Locate the cell with the specified text and output its (x, y) center coordinate. 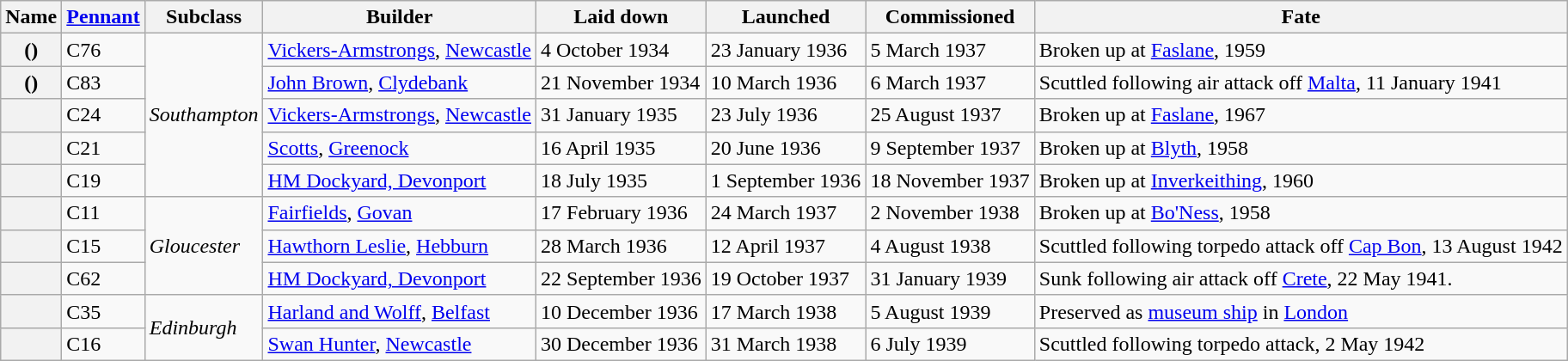
C15 (103, 246)
Broken up at Bo'Ness, 1958 (1301, 213)
1 September 1936 (786, 180)
20 June 1936 (786, 148)
Gloucester (204, 246)
19 October 1937 (786, 278)
Broken up at Faslane, 1967 (1301, 115)
18 November 1937 (950, 180)
21 November 1934 (622, 83)
Commissioned (950, 17)
Builder (400, 17)
31 January 1935 (622, 115)
31 January 1939 (950, 278)
6 July 1939 (950, 344)
2 November 1938 (950, 213)
Harland and Wolff, Belfast (400, 311)
C11 (103, 213)
28 March 1936 (622, 246)
22 September 1936 (622, 278)
Scuttled following air attack off Malta, 11 January 1941 (1301, 83)
9 September 1937 (950, 148)
Edinburgh (204, 327)
C21 (103, 148)
Fairfields, Govan (400, 213)
18 July 1935 (622, 180)
Preserved as museum ship in London (1301, 311)
31 March 1938 (786, 344)
17 February 1936 (622, 213)
Broken up at Faslane, 1959 (1301, 50)
6 March 1937 (950, 83)
Hawthorn Leslie, Hebburn (400, 246)
C24 (103, 115)
Launched (786, 17)
Scuttled following torpedo attack off Cap Bon, 13 August 1942 (1301, 246)
30 December 1936 (622, 344)
4 August 1938 (950, 246)
C35 (103, 311)
4 October 1934 (622, 50)
Broken up at Blyth, 1958 (1301, 148)
16 April 1935 (622, 148)
25 August 1937 (950, 115)
Southampton (204, 115)
Pennant (103, 17)
C19 (103, 180)
Scotts, Greenock (400, 148)
Fate (1301, 17)
Swan Hunter, Newcastle (400, 344)
Scuttled following torpedo attack, 2 May 1942 (1301, 344)
10 March 1936 (786, 83)
5 March 1937 (950, 50)
C76 (103, 50)
Name (31, 17)
5 August 1939 (950, 311)
Sunk following air attack off Crete, 22 May 1941. (1301, 278)
17 March 1938 (786, 311)
10 December 1936 (622, 311)
23 January 1936 (786, 50)
John Brown, Clydebank (400, 83)
C62 (103, 278)
C16 (103, 344)
C83 (103, 83)
Laid down (622, 17)
Subclass (204, 17)
23 July 1936 (786, 115)
12 April 1937 (786, 246)
24 March 1937 (786, 213)
Broken up at Inverkeithing, 1960 (1301, 180)
